Find where the given text appears and provide that cell's center as [X, Y] coordinate. 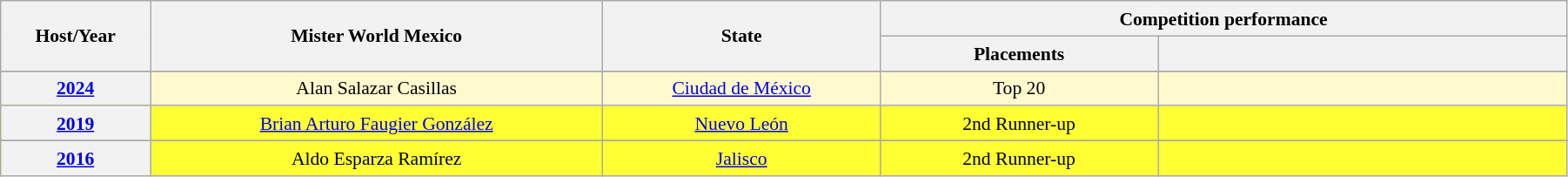
Placements [1020, 53]
Mister World Mexico [377, 36]
2024 [76, 88]
Ciudad de México [741, 88]
Host/Year [76, 36]
Nuevo León [741, 124]
Alan Salazar Casillas [377, 88]
Aldo Esparza Ramírez [377, 159]
Jalisco [741, 159]
Competition performance [1223, 18]
2016 [76, 159]
2019 [76, 124]
Brian Arturo Faugier González [377, 124]
Top 20 [1020, 88]
State [741, 36]
